Identify which cell holds the provided text, then report its (x, y) central coordinate. 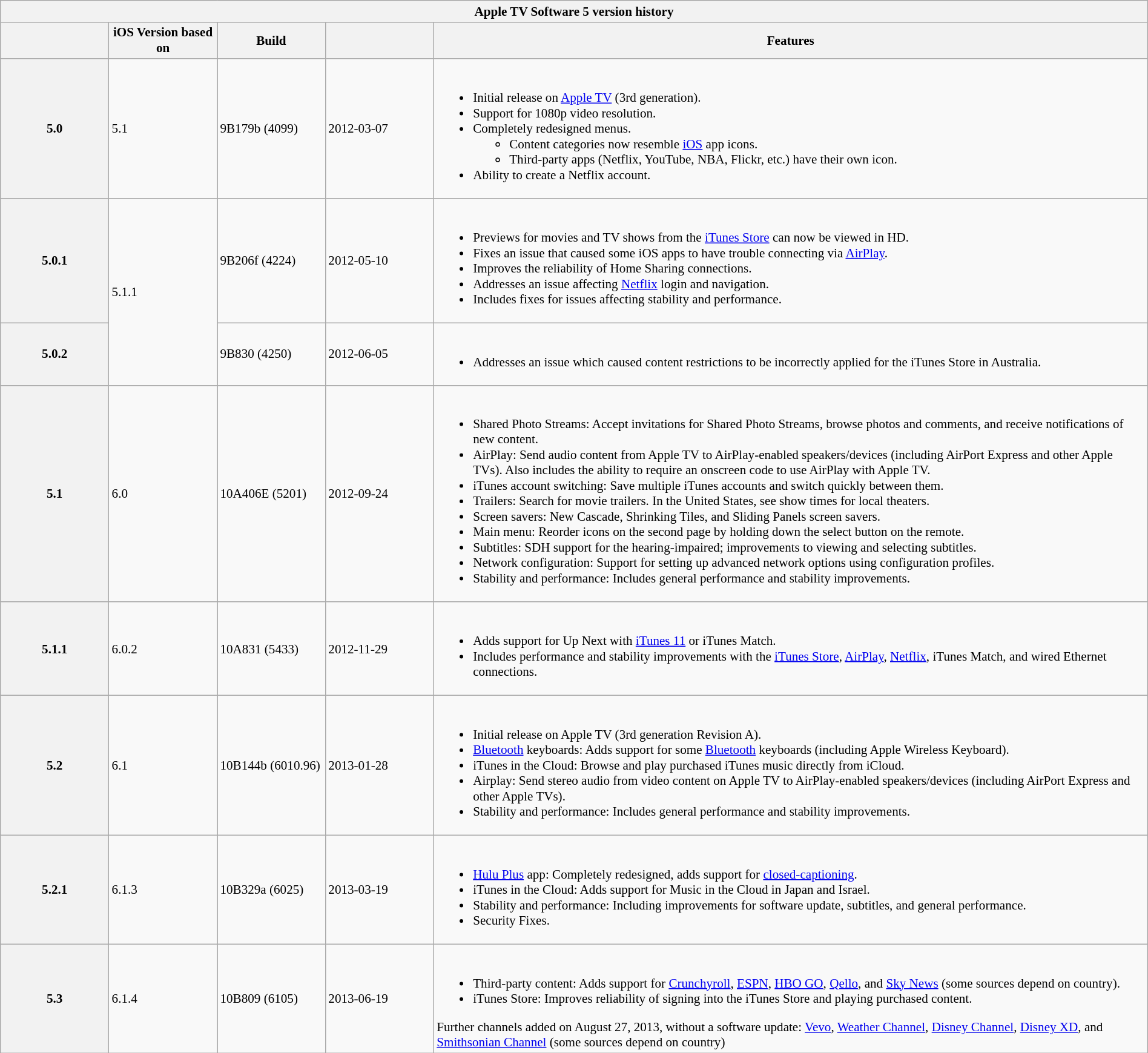
6.0 (163, 493)
9B830 (4250) (271, 354)
6.1.4 (163, 999)
9B206f (4224) (271, 260)
10B144b (6010.96) (271, 765)
Apple TV Software 5 version history (574, 11)
Build (271, 40)
5.0 (54, 128)
2013-03-19 (379, 890)
10B809 (6105) (271, 999)
6.1.3 (163, 890)
5.2 (54, 765)
Addresses an issue which caused content restrictions to be incorrectly applied for the iTunes Store in Australia. (791, 354)
6.1 (163, 765)
5.0.2 (54, 354)
Features (791, 40)
2013-06-19 (379, 999)
5.2.1 (54, 890)
9B179b (4099) (271, 128)
2012-11-29 (379, 649)
2013-01-28 (379, 765)
10A406E (5201) (271, 493)
2012-05-10 (379, 260)
2012-06-05 (379, 354)
6.0.2 (163, 649)
2012-09-24 (379, 493)
iOS Version based on (163, 40)
10A831 (5433) (271, 649)
5.0.1 (54, 260)
10B329a (6025) (271, 890)
2012-03-07 (379, 128)
5.3 (54, 999)
